Find where the given text appears and provide that cell's center as (X, Y) coordinate. 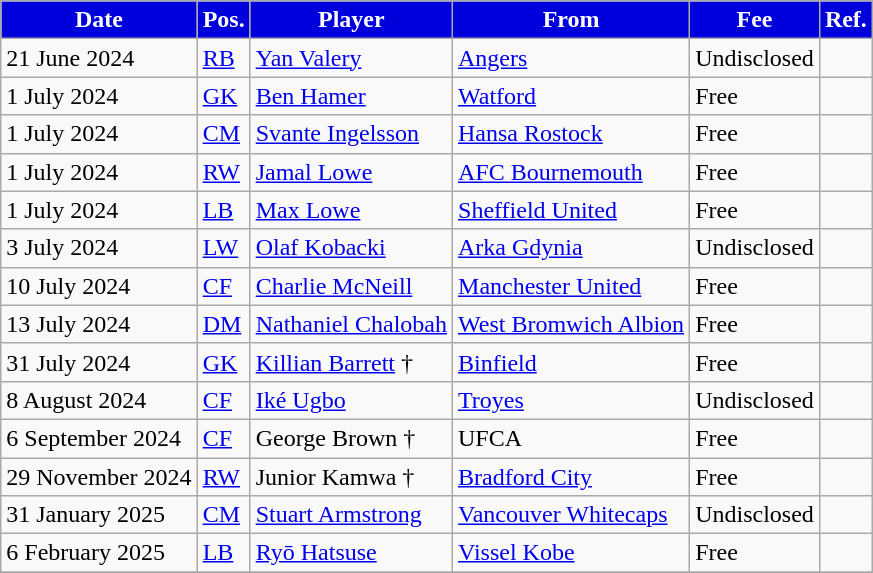
Hansa Rostock (572, 134)
31 January 2025 (99, 515)
29 November 2024 (99, 477)
Charlie McNeill (351, 286)
Jamal Lowe (351, 172)
Troyes (572, 400)
Junior Kamwa † (351, 477)
George Brown † (351, 438)
Date (99, 20)
Ryō Hatsuse (351, 553)
6 February 2025 (99, 553)
Angers (572, 58)
Player (351, 20)
Binfield (572, 362)
LW (224, 248)
Nathaniel Chalobah (351, 324)
13 July 2024 (99, 324)
Pos. (224, 20)
Ben Hamer (351, 96)
Sheffield United (572, 210)
Max Lowe (351, 210)
Iké Ugbo (351, 400)
Stuart Armstrong (351, 515)
RB (224, 58)
8 August 2024 (99, 400)
Bradford City (572, 477)
21 June 2024 (99, 58)
3 July 2024 (99, 248)
Yan Valery (351, 58)
Arka Gdynia (572, 248)
Fee (755, 20)
6 September 2024 (99, 438)
Vissel Kobe (572, 553)
Ref. (846, 20)
Svante Ingelsson (351, 134)
From (572, 20)
UFCA (572, 438)
Watford (572, 96)
DM (224, 324)
10 July 2024 (99, 286)
31 July 2024 (99, 362)
Vancouver Whitecaps (572, 515)
Killian Barrett † (351, 362)
West Bromwich Albion (572, 324)
Manchester United (572, 286)
AFC Bournemouth (572, 172)
Olaf Kobacki (351, 248)
